From the cell containing the given text, extract its center point as (x, y) coordinate. 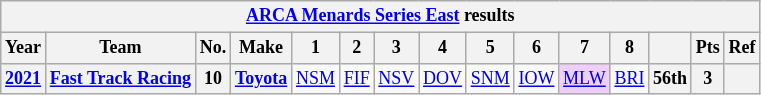
Ref (742, 48)
Year (24, 48)
ARCA Menards Series East results (380, 16)
IOW (536, 78)
Team (120, 48)
Fast Track Racing (120, 78)
Make (262, 48)
BRI (630, 78)
MLW (584, 78)
SNM (490, 78)
No. (212, 48)
Toyota (262, 78)
6 (536, 48)
5 (490, 48)
4 (443, 48)
56th (670, 78)
8 (630, 48)
1 (316, 48)
Pts (708, 48)
FIF (356, 78)
7 (584, 48)
DOV (443, 78)
2021 (24, 78)
2 (356, 48)
NSM (316, 78)
10 (212, 78)
NSV (396, 78)
